Provide the (X, Y) coordinate of the cell's center where the given text is located.  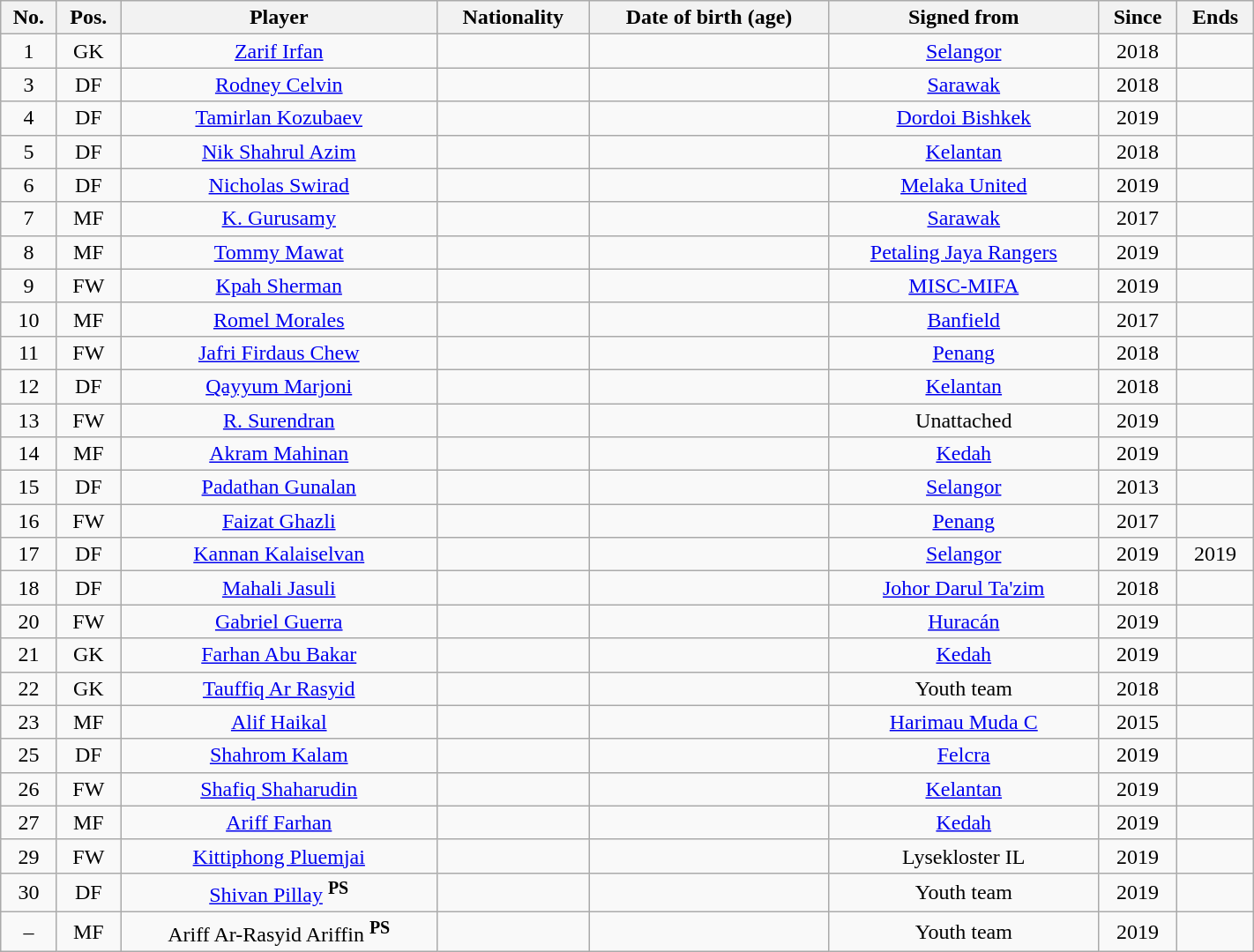
13 (28, 420)
14 (28, 454)
4 (28, 118)
26 (28, 789)
Tommy Mawat (279, 252)
Faizat Ghazli (279, 521)
Alif Haikal (279, 722)
Petaling Jaya Rangers (963, 252)
Felcra (963, 755)
Banfield (963, 319)
23 (28, 722)
Ends (1215, 18)
Ariff Ar-Rasyid Ariffin PS (279, 933)
Tauffiq Ar Rasyid (279, 688)
Shafiq Shaharudin (279, 789)
– (28, 933)
Harimau Muda C (963, 722)
Ariff Farhan (279, 822)
Romel Morales (279, 319)
Lysekloster IL (963, 856)
K. Gurusamy (279, 219)
Pos. (88, 18)
2015 (1138, 722)
Zarif Irfan (279, 51)
Since (1138, 18)
Farhan Abu Bakar (279, 655)
Tamirlan Kozubaev (279, 118)
9 (28, 286)
2013 (1138, 487)
Nicholas Swirad (279, 185)
Huracán (963, 621)
1 (28, 51)
Nationality (513, 18)
Kittiphong Pluemjai (279, 856)
11 (28, 353)
Unattached (963, 420)
21 (28, 655)
3 (28, 85)
15 (28, 487)
R. Surendran (279, 420)
Melaka United (963, 185)
16 (28, 521)
Signed from (963, 18)
Padathan Gunalan (279, 487)
Qayyum Marjoni (279, 386)
MISC-MIFA (963, 286)
Shivan Pillay PS (279, 892)
7 (28, 219)
Kpah Sherman (279, 286)
No. (28, 18)
25 (28, 755)
20 (28, 621)
Johor Darul Ta'zim (963, 588)
Rodney Celvin (279, 85)
Dordoi Bishkek (963, 118)
30 (28, 892)
10 (28, 319)
Shahrom Kalam (279, 755)
Date of birth (age) (709, 18)
Nik Shahrul Azim (279, 152)
6 (28, 185)
12 (28, 386)
22 (28, 688)
Jafri Firdaus Chew (279, 353)
Player (279, 18)
18 (28, 588)
27 (28, 822)
Kannan Kalaiselvan (279, 554)
8 (28, 252)
29 (28, 856)
Mahali Jasuli (279, 588)
Gabriel Guerra (279, 621)
Akram Mahinan (279, 454)
17 (28, 554)
5 (28, 152)
